Search for the cell housing the specified text and yield its [x, y] center coordinate. 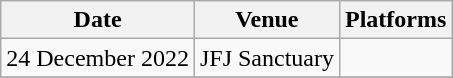
24 December 2022 [98, 58]
Platforms [395, 20]
Venue [266, 20]
Date [98, 20]
JFJ Sanctuary [266, 58]
